Return (X, Y) of the center of cell containing provided text 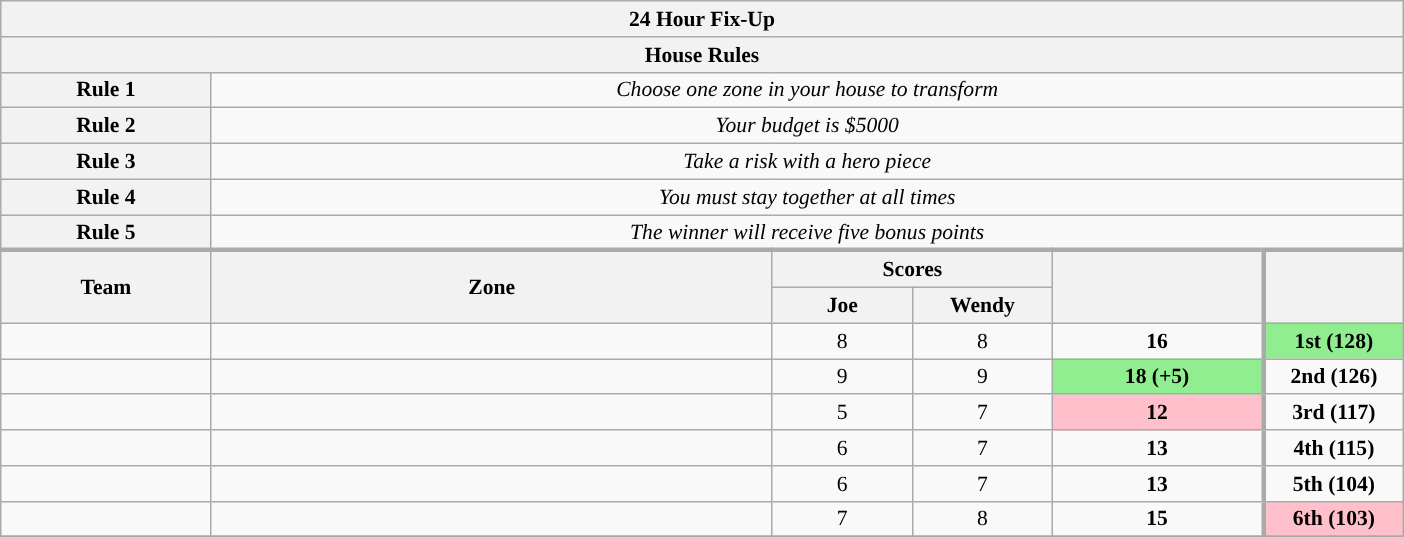
12 (1158, 413)
Rule 3 (106, 162)
Wendy (982, 306)
Choose one zone in your house to transform (807, 90)
3rd (117) (1333, 413)
Team (106, 288)
5 (842, 413)
Zone (492, 288)
4th (115) (1333, 448)
2nd (126) (1333, 377)
5th (104) (1333, 484)
Scores (912, 270)
16 (1158, 341)
House Rules (702, 55)
Rule 1 (106, 90)
Rule 2 (106, 126)
Your budget is $5000 (807, 126)
6th (103) (1333, 519)
24 Hour Fix-Up (702, 19)
18 (+5) (1158, 377)
Take a risk with a hero piece (807, 162)
The winner will receive five bonus points (807, 233)
15 (1158, 519)
Rule 4 (106, 197)
1st (128) (1333, 341)
You must stay together at all times (807, 197)
Joe (842, 306)
Rule 5 (106, 233)
